For the text-containing cell, return its midpoint in [X, Y] coordinate format. 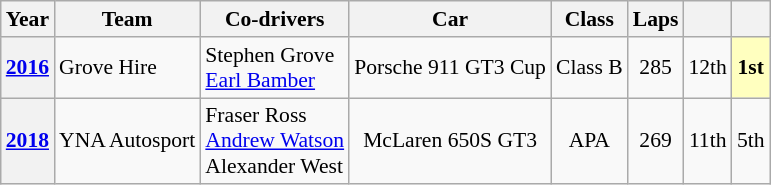
Class [590, 19]
Fraser Ross Andrew Watson Alexander West [274, 142]
11th [708, 142]
YNA Autosport [127, 142]
Class B [590, 68]
12th [708, 68]
Team [127, 19]
Year [28, 19]
285 [656, 68]
Grove Hire [127, 68]
2018 [28, 142]
McLaren 650S GT3 [450, 142]
Porsche 911 GT3 Cup [450, 68]
269 [656, 142]
Car [450, 19]
2016 [28, 68]
5th [751, 142]
1st [751, 68]
Co-drivers [274, 19]
APA [590, 142]
Stephen Grove Earl Bamber [274, 68]
Laps [656, 19]
